Find where the given text appears and provide that cell's center as (x, y) coordinate. 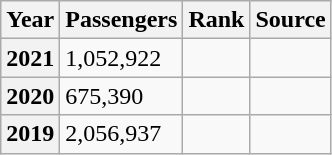
2020 (30, 96)
2021 (30, 58)
2019 (30, 134)
Rank (216, 20)
1,052,922 (122, 58)
2,056,937 (122, 134)
Passengers (122, 20)
675,390 (122, 96)
Year (30, 20)
Source (290, 20)
